From the cell containing the given text, extract its center point as (x, y) coordinate. 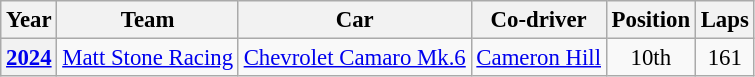
Car (354, 20)
161 (724, 58)
10th (650, 58)
Team (148, 20)
Matt Stone Racing (148, 58)
2024 (29, 58)
Laps (724, 20)
Position (650, 20)
Chevrolet Camaro Mk.6 (354, 58)
Cameron Hill (538, 58)
Co-driver (538, 20)
Year (29, 20)
